Return (X, Y) of the center of cell containing provided text 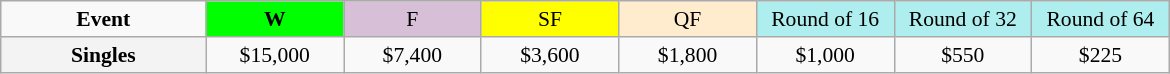
Event (104, 19)
$7,400 (413, 55)
Round of 32 (963, 19)
$1,800 (688, 55)
SF (550, 19)
Round of 64 (1101, 19)
$3,600 (550, 55)
$225 (1101, 55)
Round of 16 (825, 19)
F (413, 19)
$1,000 (825, 55)
$550 (963, 55)
QF (688, 19)
$15,000 (275, 55)
Singles (104, 55)
W (275, 19)
